Identify which cell holds the provided text, then report its [X, Y] central coordinate. 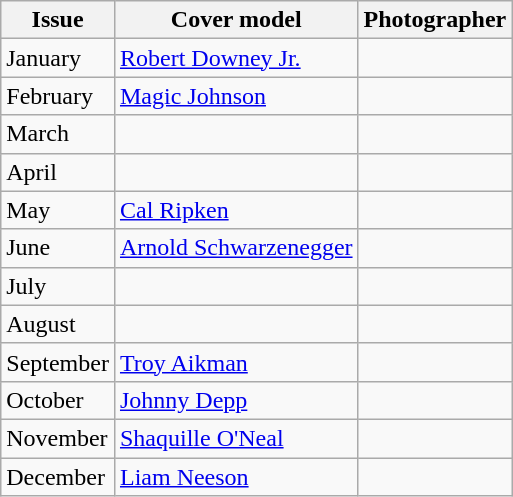
September [58, 362]
August [58, 324]
Johnny Depp [236, 400]
April [58, 172]
Arnold Schwarzenegger [236, 248]
February [58, 96]
Troy Aikman [236, 362]
Cal Ripken [236, 210]
July [58, 286]
Robert Downey Jr. [236, 58]
January [58, 58]
March [58, 134]
October [58, 400]
Magic Johnson [236, 96]
Issue [58, 20]
June [58, 248]
November [58, 438]
Cover model [236, 20]
Shaquille O'Neal [236, 438]
May [58, 210]
December [58, 477]
Photographer [435, 20]
Liam Neeson [236, 477]
